From the cell containing the given text, extract its center point as [X, Y] coordinate. 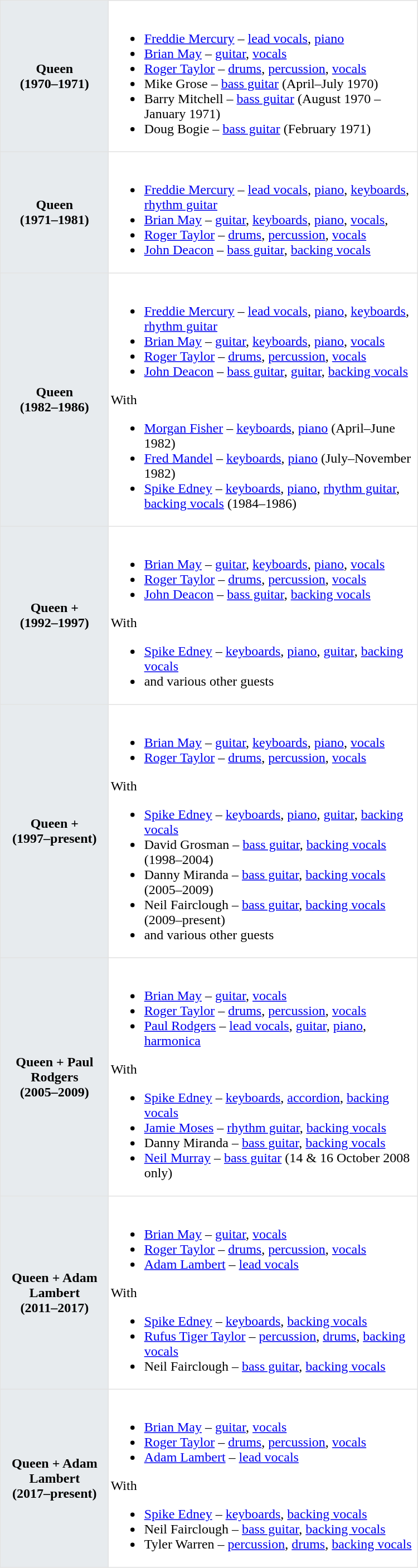
Queen(1971–1981) [55, 212]
Queen + Paul Rodgers (2005–2009) [55, 1077]
Queen +(1997–present) [55, 831]
Queen +(1992–1997) [55, 615]
Queen(1970–1971) [55, 76]
Queen + Adam Lambert (2017–present) [55, 1478]
Queen(1982–1986) [55, 400]
Queen + Adam Lambert (2011–2017) [55, 1293]
